For the text-containing cell, return its midpoint in (X, Y) coordinate format. 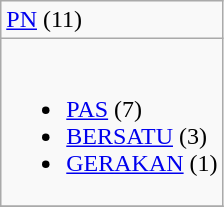
PAS (7) BERSATU (3) GERAKAN (1) (112, 122)
PN (11) (112, 20)
